Return [X, Y] of the center of cell containing provided text 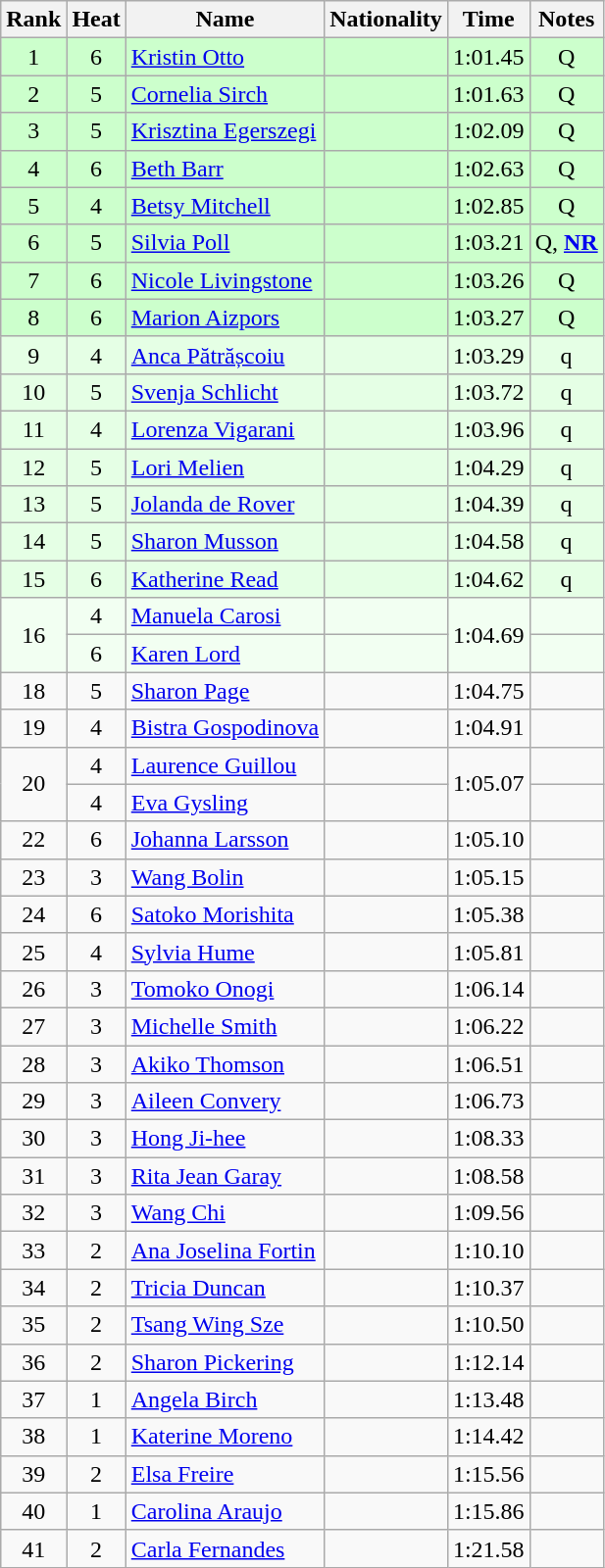
Notes [567, 20]
Nationality [386, 20]
8 [33, 318]
Angela Birch [225, 1399]
Beth Barr [225, 169]
Bistra Gospodinova [225, 728]
15 [33, 579]
Manuela Carosi [225, 616]
Akiko Thomson [225, 1063]
1:04.75 [488, 691]
Elsa Freire [225, 1474]
Carolina Araujo [225, 1511]
Krisztina Egerszegi [225, 131]
Heat [96, 20]
Anca Pătrășcoiu [225, 355]
Tricia Duncan [225, 1288]
35 [33, 1325]
38 [33, 1437]
1:05.15 [488, 877]
32 [33, 1213]
Time [488, 20]
Silvia Poll [225, 243]
Sharon Page [225, 691]
1:01.45 [488, 57]
33 [33, 1250]
Rita Jean Garay [225, 1176]
1:06.22 [488, 1026]
Katherine Read [225, 579]
Ana Joselina Fortin [225, 1250]
40 [33, 1511]
Aileen Convery [225, 1102]
1:14.42 [488, 1437]
39 [33, 1474]
1:08.33 [488, 1139]
1:02.09 [488, 131]
1:02.63 [488, 169]
1:03.72 [488, 392]
1:04.29 [488, 467]
1:15.56 [488, 1474]
28 [33, 1063]
37 [33, 1399]
Tomoko Onogi [225, 989]
Name [225, 20]
1:03.27 [488, 318]
1:03.26 [488, 280]
18 [33, 691]
19 [33, 728]
Q, NR [567, 243]
Johanna Larsson [225, 840]
30 [33, 1139]
Rank [33, 20]
Eva Gysling [225, 803]
Sharon Musson [225, 542]
1:06.73 [488, 1102]
1:02.85 [488, 206]
Tsang Wing Sze [225, 1325]
9 [33, 355]
Satoko Morishita [225, 914]
Hong Ji-hee [225, 1139]
1:04.58 [488, 542]
36 [33, 1362]
1:10.37 [488, 1288]
1:01.63 [488, 94]
Marion Aizpors [225, 318]
1:05.07 [488, 784]
7 [33, 280]
27 [33, 1026]
Kristin Otto [225, 57]
Lorenza Vigarani [225, 429]
1:04.69 [488, 635]
1:09.56 [488, 1213]
1:05.38 [488, 914]
Michelle Smith [225, 1026]
1:21.58 [488, 1548]
11 [33, 429]
Laurence Guillou [225, 765]
1:04.39 [488, 505]
Sharon Pickering [225, 1362]
1:03.29 [488, 355]
Wang Bolin [225, 877]
Jolanda de Rover [225, 505]
34 [33, 1288]
1:12.14 [488, 1362]
Wang Chi [225, 1213]
1:05.10 [488, 840]
29 [33, 1102]
Svenja Schlicht [225, 392]
1:10.10 [488, 1250]
24 [33, 914]
Betsy Mitchell [225, 206]
1:05.81 [488, 952]
1:15.86 [488, 1511]
1:03.21 [488, 243]
10 [33, 392]
26 [33, 989]
12 [33, 467]
1:04.62 [488, 579]
Cornelia Sirch [225, 94]
23 [33, 877]
31 [33, 1176]
1:06.14 [488, 989]
1:04.91 [488, 728]
Nicole Livingstone [225, 280]
41 [33, 1548]
22 [33, 840]
13 [33, 505]
Lori Melien [225, 467]
1:10.50 [488, 1325]
20 [33, 784]
Carla Fernandes [225, 1548]
1:13.48 [488, 1399]
1:03.96 [488, 429]
1:08.58 [488, 1176]
16 [33, 635]
14 [33, 542]
Katerine Moreno [225, 1437]
Sylvia Hume [225, 952]
1:06.51 [488, 1063]
Karen Lord [225, 654]
25 [33, 952]
